Search for the cell housing the specified text and yield its [x, y] center coordinate. 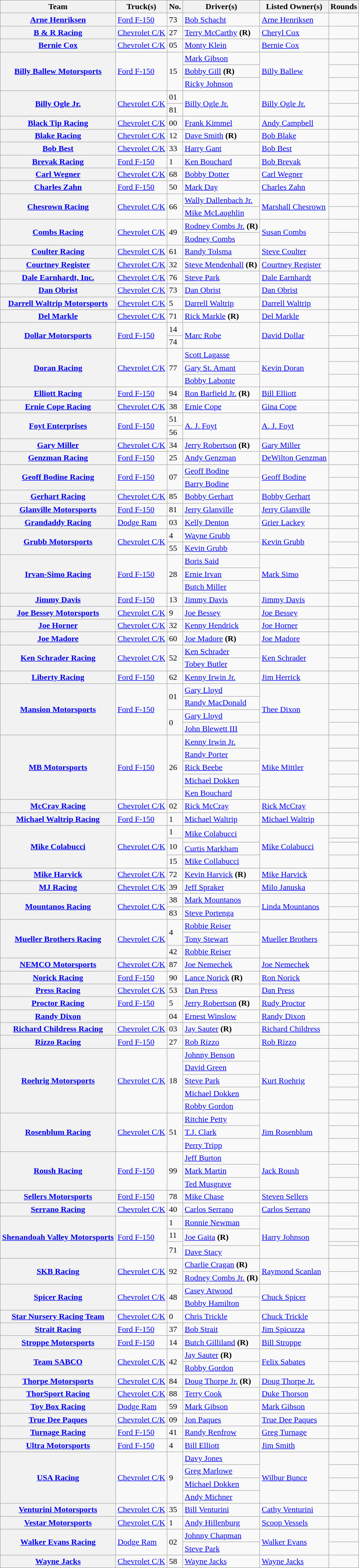
Marshall Chesrown [294, 207]
Doran Racing [58, 368]
Charlie Cragan (R) [221, 1265]
92 [175, 1271]
NEMCO Motorsports [58, 964]
John Blewett III [221, 729]
Frank Kimmel [221, 123]
12 [175, 135]
Gina Cope [294, 406]
Perry Tripp [221, 1145]
Rosenblum Racing [58, 1132]
Doug Thorpe Jr. (R) [221, 1381]
85 [175, 497]
Genzman Racing [58, 458]
Jim Smith [294, 1445]
10 [175, 847]
Andy Michner [221, 1497]
Walker Evans [294, 1542]
ThorSport Racing [58, 1394]
13 [175, 600]
Lance Norick (R) [221, 977]
Grubb Motorsports [58, 542]
58 [175, 1561]
No. [175, 7]
Ernest Winslow [221, 1016]
McCray Racing [58, 806]
SKB Racing [58, 1271]
Blake Racing [58, 135]
00 [175, 123]
Mark Martin [221, 1171]
Bob Brevak [294, 162]
Black Tip Racing [58, 123]
DeWilton Genzman [294, 458]
Ted Musgrave [221, 1184]
Chesrown Racing [58, 207]
Chuck Spicer [294, 1297]
Terry McCarthy (R) [221, 33]
Ernie Cope [221, 406]
Bill Venturini [221, 1510]
MJ Racing [58, 887]
Bobby Hamilton [221, 1303]
35 [175, 1510]
Randy MacDonald [221, 703]
62 [175, 677]
Irvan-Simo Racing [58, 574]
Dave Stacy [221, 1252]
Mike Collabucci [221, 861]
Marc Robe [221, 335]
94 [175, 394]
Jim Rosenblum [294, 1132]
Raymond Scanlan [294, 1271]
76 [175, 277]
74 [175, 342]
Barry Bodine [221, 484]
Ron Barfield Jr. (R) [221, 394]
Rick Markle (R) [221, 316]
David Dollar [294, 335]
Cheryl Cox [294, 33]
Rizzo Racing [58, 1042]
07 [175, 477]
Roush Racing [58, 1171]
Serrano Racing [58, 1210]
Jon Paques [221, 1420]
Greg Turnage [294, 1433]
Strait Racing [58, 1329]
Driver(s) [221, 7]
Doug Thorpe Jr. [294, 1381]
Chris Trickle [221, 1316]
Thee Dixon [294, 709]
Grandaddy Racing [58, 522]
Toy Box Racing [58, 1407]
Sellers Motorsports [58, 1197]
Mountanos Racing [58, 906]
Norick Racing [58, 977]
Joe Gaita (R) [221, 1237]
Kevin Doran [294, 368]
Bill Stroppe [294, 1342]
Ronnie Newman [221, 1222]
Darrell Waltrip Motorsports [58, 303]
Andy Campbell [294, 123]
52 [175, 658]
Mike Chase [221, 1197]
Dale Earnhardt [294, 277]
Duke Thorson [294, 1394]
Butch Miller [221, 587]
78 [175, 1197]
Dave Smith (R) [221, 135]
Bobby Dotter [221, 174]
Tony Stewart [221, 939]
Jack Roush [294, 1171]
Ernie Irvan [221, 574]
99 [175, 1171]
61 [175, 252]
Rudy Proctor [294, 1003]
Mike McLaughlin [221, 213]
48 [175, 1297]
Casey Atwood [221, 1291]
Jim Spicuzza [294, 1329]
Davy Jones [221, 1458]
Gary St. Amant [221, 368]
Liberty Racing [58, 677]
Tobey Butler [221, 664]
49 [175, 232]
Bob Strait [221, 1329]
Kevin Harvick (R) [221, 874]
Bobby Gill (R) [221, 71]
Wally Dallenbach Jr. [221, 200]
Steve Portenga [221, 913]
Mansion Motorsports [58, 709]
Elliott Racing [58, 394]
40 [175, 1210]
Vestar Motorsports [58, 1523]
Mike Mittler [294, 767]
Geoff Bodine Racing [58, 477]
Roehrig Motorsports [58, 1081]
90 [175, 977]
Star Nursery Racing Team [58, 1316]
MB Motorsports [58, 767]
Ultra Motorsports [58, 1445]
David Green [221, 1068]
Glanville Motorsports [58, 509]
84 [175, 1381]
Truck(s) [141, 7]
Harry Gant [221, 148]
59 [175, 1407]
Grier Lackey [294, 522]
60 [175, 639]
Turnage Racing [58, 1433]
50 [175, 187]
53 [175, 990]
Team [58, 7]
Team SABCO [58, 1361]
Rodney Combs [221, 239]
Proctor Racing [58, 1003]
Linda Mountanos [294, 906]
56 [175, 432]
Butch Gilliland (R) [221, 1342]
Michael Waltrip Racing [58, 819]
Mark Day [221, 187]
Walker Evans Racing [58, 1542]
Greg Marlowe [221, 1471]
Brevak Racing [58, 162]
Ken Schrader Racing [58, 658]
28 [175, 574]
Monty Klein [221, 45]
33 [175, 148]
Joe Bessey Motorsports [58, 613]
Coulter Racing [58, 252]
Joe Madore (R) [221, 639]
Mueller Brothers Racing [58, 939]
41 [175, 1433]
Ron Norick [294, 977]
Kenny Hendrick [221, 626]
Wayne Grubb [221, 535]
Kurt Roehrig [294, 1081]
Steve Coulter [294, 252]
Bob Schacht [221, 20]
Press Racing [58, 990]
Susan Combs [294, 232]
Johnny Benson [221, 1055]
USA Racing [58, 1478]
83 [175, 913]
Listed Owner(s) [294, 7]
Spicer Racing [58, 1297]
Billy Ballew Motorsports [58, 71]
Jeff Burton [221, 1158]
Thorpe Motorsports [58, 1381]
Terry Cook [221, 1394]
Milo Januska [294, 887]
09 [175, 1420]
72 [175, 874]
Wilbur Bunce [294, 1478]
11 [175, 1235]
Ernie Cope Racing [58, 406]
18 [175, 1081]
Rick Beebe [221, 767]
34 [175, 445]
Dollar Motorsports [58, 335]
Rounds [344, 7]
Felix Sabates [294, 1361]
55 [175, 548]
87 [175, 964]
05 [175, 45]
Bobby Labonte [221, 381]
Billy Ballew [294, 71]
Mark Simo [294, 574]
77 [175, 368]
Bob Blake [294, 135]
39 [175, 887]
88 [175, 1394]
T.J. Clark [221, 1132]
04 [175, 1016]
Boris Said [221, 561]
Scott Lagasse [221, 355]
Venturini Motorsports [58, 1510]
Combs Racing [58, 232]
Foyt Enterprises [58, 426]
Curtis Markham [221, 849]
Ritchie Petty [221, 1119]
Steven Sellers [294, 1197]
Gerhart Racing [58, 497]
Steve Mendenhall (R) [221, 265]
Cathy Venturini [294, 1510]
Dale Earnhardt, Inc. [58, 277]
66 [175, 207]
Mueller Brothers [294, 939]
Randy Tolsma [221, 252]
Harry Johnson [294, 1237]
25 [175, 458]
Stroppe Motorsports [58, 1342]
68 [175, 174]
Andy Genzman [221, 458]
Randy Porter [221, 754]
B & R Racing [58, 33]
Richard Childress [294, 1029]
Johnny Chapman [221, 1535]
Jim Herrick [294, 677]
Scoop Vessels [294, 1523]
Randy Renfrow [221, 1433]
Richard Childress Racing [58, 1029]
37 [175, 1329]
Shenandoah Valley Motorsports [58, 1237]
26 [175, 767]
Jeff Spraker [221, 887]
Ricky Johnson [221, 84]
Chuck Trickle [294, 1316]
Mark Mountanos [221, 900]
Kelly Denton [221, 522]
Andy Hillenburg [221, 1523]
